Capture the cell that displays the provided text and extract its (x, y) central coordinate. 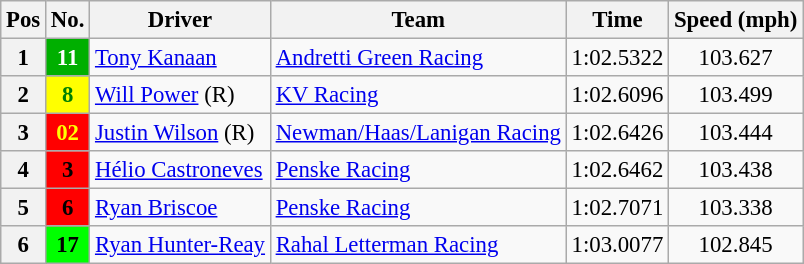
Driver (180, 20)
02 (68, 133)
Ryan Briscoe (180, 208)
No. (68, 20)
1:02.6462 (617, 170)
102.845 (736, 245)
Hélio Castroneves (180, 170)
Newman/Haas/Lanigan Racing (418, 133)
Rahal Letterman Racing (418, 245)
1:02.6096 (617, 95)
Pos (24, 20)
Time (617, 20)
11 (68, 58)
Ryan Hunter-Reay (180, 245)
8 (68, 95)
103.438 (736, 170)
Andretti Green Racing (418, 58)
1:02.7071 (617, 208)
1 (24, 58)
Tony Kanaan (180, 58)
Speed (mph) (736, 20)
4 (24, 170)
Justin Wilson (R) (180, 133)
5 (24, 208)
2 (24, 95)
1:02.5322 (617, 58)
103.499 (736, 95)
Will Power (R) (180, 95)
Team (418, 20)
1:03.0077 (617, 245)
103.444 (736, 133)
103.627 (736, 58)
103.338 (736, 208)
1:02.6426 (617, 133)
KV Racing (418, 95)
17 (68, 245)
